Return the [X, Y] coordinate for the center point of the cell that contains the specified text.  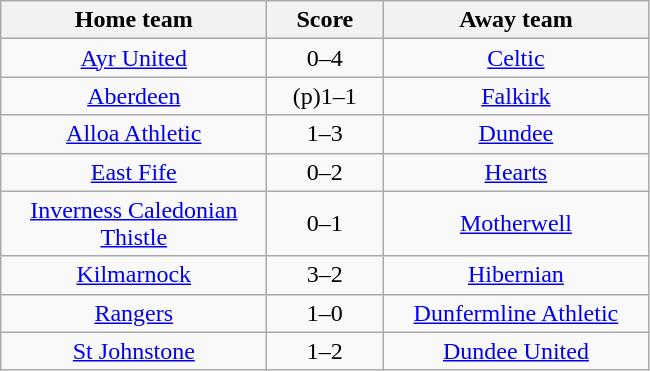
Ayr United [134, 58]
1–2 [325, 351]
St Johnstone [134, 351]
Score [325, 20]
Celtic [516, 58]
Hibernian [516, 275]
1–3 [325, 134]
Dundee [516, 134]
(p)1–1 [325, 96]
0–1 [325, 224]
Motherwell [516, 224]
Hearts [516, 172]
Dundee United [516, 351]
Rangers [134, 313]
Away team [516, 20]
0–4 [325, 58]
Dunfermline Athletic [516, 313]
Kilmarnock [134, 275]
Inverness Caledonian Thistle [134, 224]
1–0 [325, 313]
East Fife [134, 172]
Aberdeen [134, 96]
Alloa Athletic [134, 134]
0–2 [325, 172]
3–2 [325, 275]
Falkirk [516, 96]
Home team [134, 20]
